Determine the [x, y] coordinate at the center of the cell enclosing the given text.  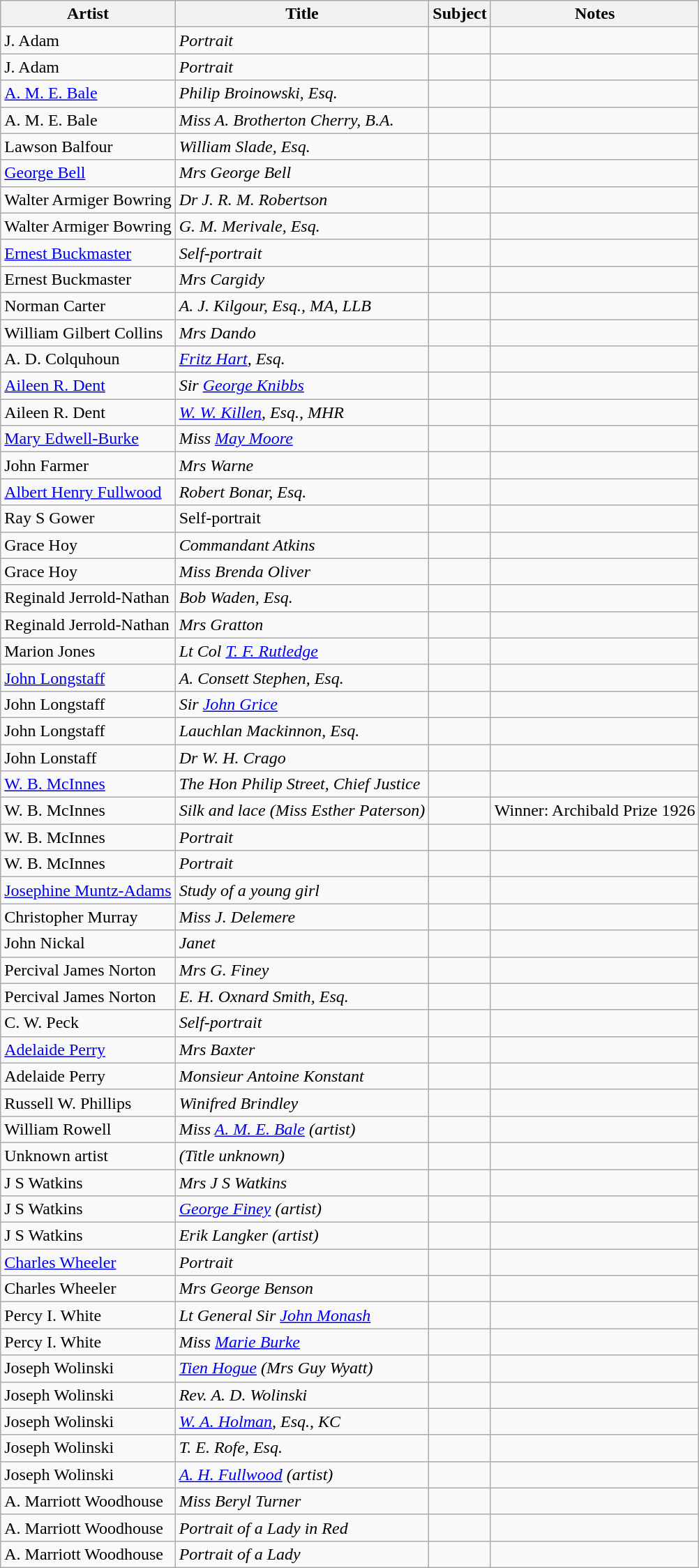
Notes [594, 14]
Marion Jones [88, 651]
Russell W. Phillips [88, 1103]
A. H. Fullwood (artist) [302, 1474]
Lt General Sir John Monash [302, 1315]
Mrs George Benson [302, 1289]
Fritz Hart, Esq. [302, 359]
A. J. Kilgour, Esq., MA, LLB [302, 306]
Lauchlan Mackinnon, Esq. [302, 731]
Miss A. Brotherton Cherry, B.A. [302, 120]
Study of a young girl [302, 890]
Mrs Warne [302, 465]
Dr J. R. M. Robertson [302, 200]
The Hon Philip Street, Chief Justice [302, 784]
Portrait of a Lady [302, 1554]
William Slade, Esq. [302, 147]
A. Consett Stephen, Esq. [302, 678]
Mary Edwell-Burke [88, 439]
Josephine Muntz-Adams [88, 890]
Mrs Cargidy [302, 279]
Lt Col T. F. Rutledge [302, 651]
C. W. Peck [88, 1023]
William Rowell [88, 1129]
John Nickal [88, 943]
John Farmer [88, 465]
Monsieur Antoine Konstant [302, 1076]
William Gilbert Collins [88, 333]
Miss May Moore [302, 439]
W. A. Holman, Esq., KC [302, 1421]
Mrs Dando [302, 333]
Robert Bonar, Esq. [302, 492]
A. D. Colquhoun [88, 359]
Silk and lace (Miss Esther Paterson) [302, 811]
Christopher Murray [88, 917]
Commandant Atkins [302, 545]
Lawson Balfour [88, 147]
Miss Brenda Oliver [302, 572]
G. M. Merivale, Esq. [302, 226]
(Title unknown) [302, 1156]
Erik Langker (artist) [302, 1236]
George Finey (artist) [302, 1209]
Sir John Grice [302, 704]
Rev. A. D. Wolinski [302, 1395]
E. H. Oxnard Smith, Esq. [302, 996]
Subject [460, 14]
Mrs George Bell [302, 173]
Sir George Knibbs [302, 386]
Bob Waden, Esq. [302, 598]
George Bell [88, 173]
Artist [88, 14]
Mrs G. Finey [302, 970]
Janet [302, 943]
Tien Hogue (Mrs Guy Wyatt) [302, 1368]
Mrs Gratton [302, 625]
Title [302, 14]
Portrait of a Lady in Red [302, 1528]
Philip Broinowski, Esq. [302, 94]
Norman Carter [88, 306]
Winifred Brindley [302, 1103]
W. W. Killen, Esq., MHR [302, 412]
Miss J. Delemere [302, 917]
Unknown artist [88, 1156]
Winner: Archibald Prize 1926 [594, 811]
T. E. Rofe, Esq. [302, 1448]
Miss A. M. E. Bale (artist) [302, 1129]
Mrs J S Watkins [302, 1183]
Ray S Gower [88, 518]
Mrs Baxter [302, 1050]
John Lonstaff [88, 757]
Miss Marie Burke [302, 1342]
Dr W. H. Crago [302, 757]
Miss Beryl Turner [302, 1501]
Albert Henry Fullwood [88, 492]
